Search for the cell housing the specified text and yield its (x, y) center coordinate. 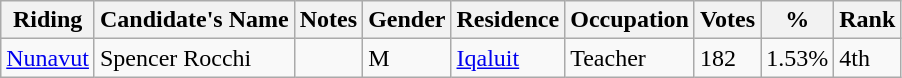
% (798, 20)
Spencer Rocchi (194, 58)
Nunavut (48, 58)
182 (727, 58)
4th (868, 58)
Candidate's Name (194, 20)
Riding (48, 20)
Occupation (630, 20)
Notes (328, 20)
M (407, 58)
Votes (727, 20)
1.53% (798, 58)
Teacher (630, 58)
Gender (407, 20)
Iqaluit (508, 58)
Residence (508, 20)
Rank (868, 20)
